Extract the (X, Y) coordinate from the center of the cell holding the provided text.  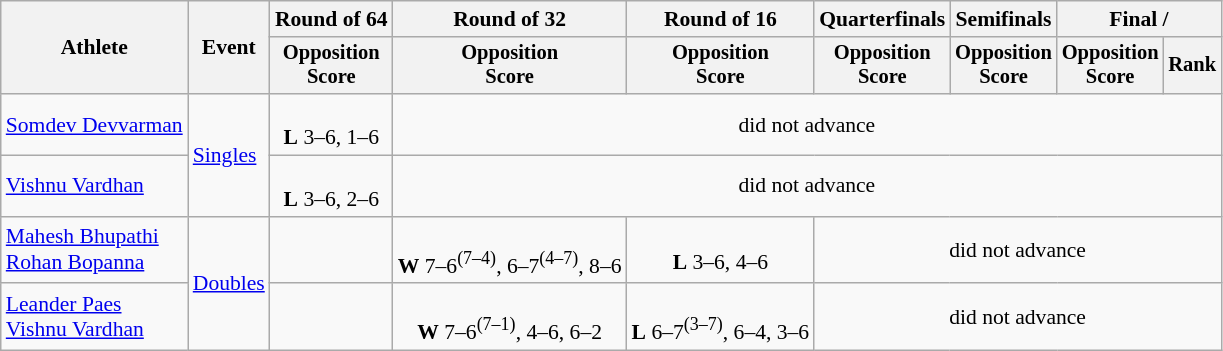
L 6–7(3–7), 6–4, 3–6 (721, 318)
Final / (1139, 19)
Rank (1192, 66)
W 7–6(7–4), 6–7(4–7), 8–6 (510, 250)
Event (229, 48)
Quarterfinals (882, 19)
Athlete (94, 48)
Singles (229, 155)
W 7–6(7–1), 4–6, 6–2 (510, 318)
L 3–6, 2–6 (332, 186)
Round of 16 (721, 19)
Somdev Devvarman (94, 124)
Round of 64 (332, 19)
Doubles (229, 284)
Round of 32 (510, 19)
Mahesh BhupathiRohan Bopanna (94, 250)
Vishnu Vardhan (94, 186)
Leander PaesVishnu Vardhan (94, 318)
L 3–6, 1–6 (332, 124)
L 3–6, 4–6 (721, 250)
Semifinals (1004, 19)
